Detect which cell encompasses the target text, then output its (x, y) center coordinate. 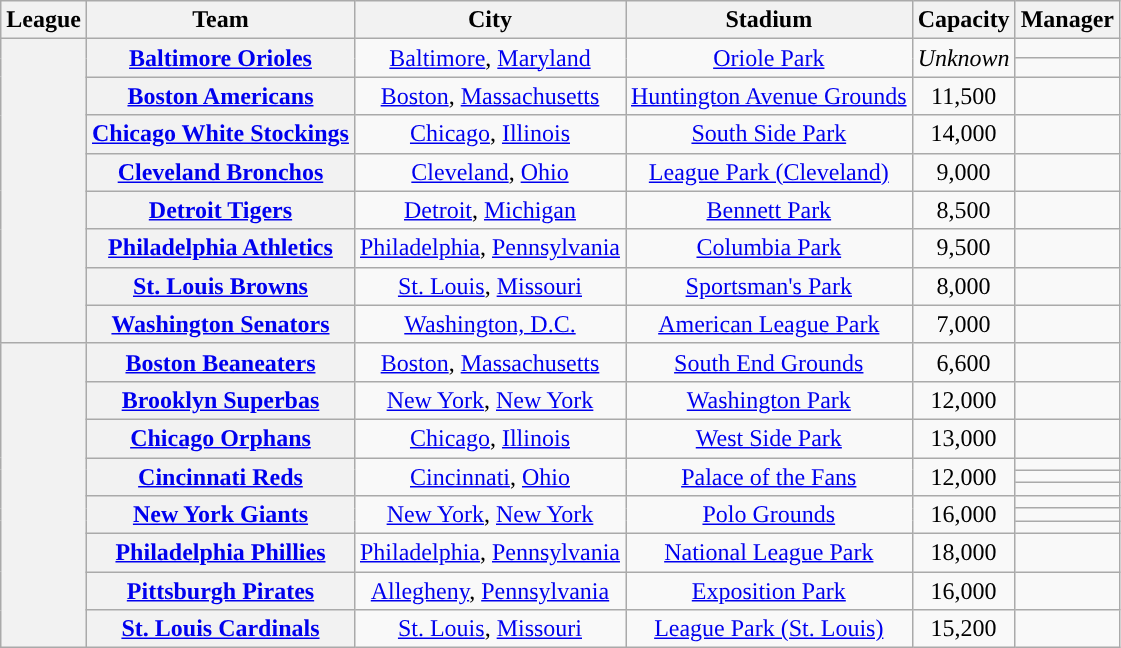
Oriole Park (770, 58)
New York Giants (220, 515)
Palace of the Fans (770, 477)
9,000 (964, 172)
South Side Park (770, 134)
Allegheny, Pennsylvania (490, 591)
American League Park (770, 324)
Philadelphia Athletics (220, 248)
Washington Senators (220, 324)
6,600 (964, 362)
8,000 (964, 286)
League (44, 20)
Exposition Park (770, 591)
Capacity (964, 20)
Huntington Avenue Grounds (770, 96)
Polo Grounds (770, 515)
Chicago Orphans (220, 438)
14,000 (964, 134)
City (490, 20)
9,500 (964, 248)
11,500 (964, 96)
Brooklyn Superbas (220, 400)
Pittsburgh Pirates (220, 591)
Detroit, Michigan (490, 210)
Bennett Park (770, 210)
Sportsman's Park (770, 286)
St. Louis Cardinals (220, 629)
Cleveland Bronchos (220, 172)
League Park (St. Louis) (770, 629)
Cincinnati, Ohio (490, 477)
Detroit Tigers (220, 210)
Washington, D.C. (490, 324)
St. Louis Browns (220, 286)
Cincinnati Reds (220, 477)
Manager (1067, 20)
8,500 (964, 210)
7,000 (964, 324)
Philadelphia Phillies (220, 553)
Washington Park (770, 400)
Baltimore Orioles (220, 58)
Baltimore, Maryland (490, 58)
Team (220, 20)
Cleveland, Ohio (490, 172)
West Side Park (770, 438)
South End Grounds (770, 362)
Unknown (964, 58)
League Park (Cleveland) (770, 172)
Boston Beaneaters (220, 362)
18,000 (964, 553)
Columbia Park (770, 248)
Chicago White Stockings (220, 134)
15,200 (964, 629)
Boston Americans (220, 96)
National League Park (770, 553)
Stadium (770, 20)
13,000 (964, 438)
